Return (x, y) of the center of cell containing provided text 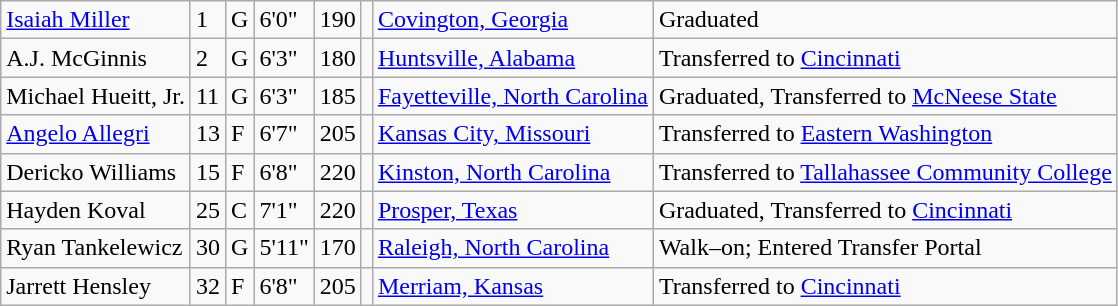
Fayetteville, North Carolina (512, 96)
Dericko Williams (96, 172)
Transferred to Tallahassee Community College (885, 172)
6'0" (284, 20)
Michael Hueitt, Jr. (96, 96)
C (240, 210)
15 (208, 172)
6'7" (284, 134)
185 (338, 96)
Angelo Allegri (96, 134)
Jarrett Hensley (96, 286)
7'1" (284, 210)
170 (338, 248)
Graduated, Transferred to McNeese State (885, 96)
Isaiah Miller (96, 20)
A.J. McGinnis (96, 58)
Prosper, Texas (512, 210)
30 (208, 248)
Kansas City, Missouri (512, 134)
190 (338, 20)
Ryan Tankelewicz (96, 248)
32 (208, 286)
Transferred to Eastern Washington (885, 134)
1 (208, 20)
Kinston, North Carolina (512, 172)
Merriam, Kansas (512, 286)
Walk–on; Entered Transfer Portal (885, 248)
Huntsville, Alabama (512, 58)
Hayden Koval (96, 210)
Graduated (885, 20)
5'11" (284, 248)
13 (208, 134)
Raleigh, North Carolina (512, 248)
180 (338, 58)
2 (208, 58)
Covington, Georgia (512, 20)
Graduated, Transferred to Cincinnati (885, 210)
11 (208, 96)
25 (208, 210)
